Return (x, y) of the center of cell containing provided text 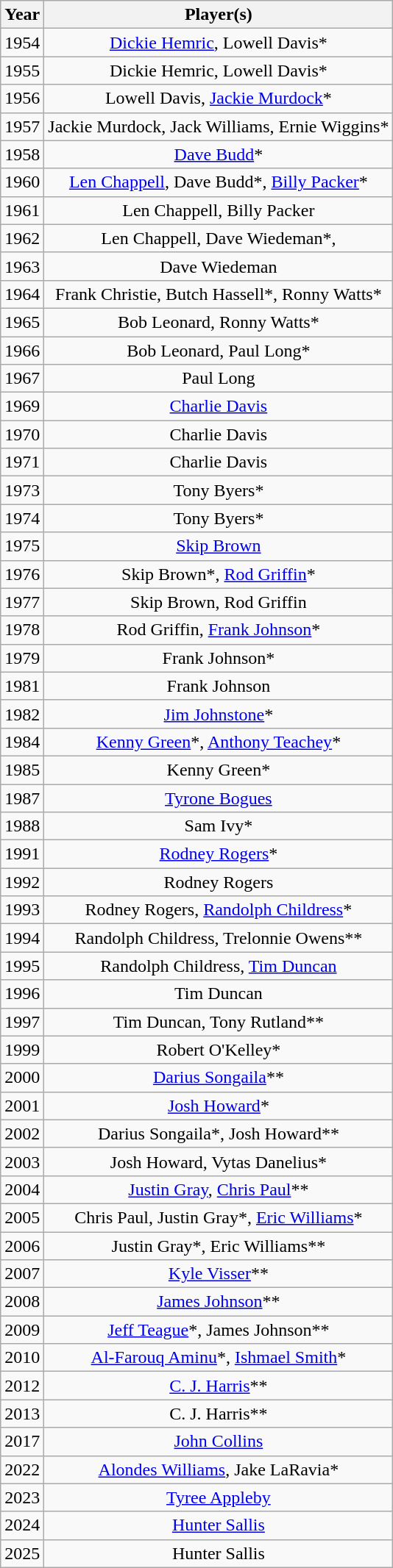
Len Chappell, Dave Wiedeman*, (219, 238)
Year (22, 15)
Player(s) (219, 15)
2009 (22, 1330)
1971 (22, 462)
2024 (22, 1525)
Rodney Rogers* (219, 854)
2002 (22, 1134)
Al-Farouq Aminu*, Ishmael Smith* (219, 1358)
1964 (22, 294)
1984 (22, 742)
Tyrone Bogues (219, 798)
2006 (22, 1246)
1961 (22, 210)
John Collins (219, 1442)
Rod Griffin, Frank Johnson* (219, 630)
Josh Howard* (219, 1106)
1995 (22, 966)
1977 (22, 602)
2025 (22, 1553)
1966 (22, 351)
1988 (22, 826)
2001 (22, 1106)
Skip Brown, Rod Griffin (219, 602)
1963 (22, 266)
1992 (22, 882)
1985 (22, 770)
2013 (22, 1414)
Bob Leonard, Ronny Watts* (219, 322)
1956 (22, 99)
Rodney Rogers, Randolph Childress* (219, 910)
Skip Brown (219, 546)
Alondes Williams, Jake LaRavia* (219, 1469)
1975 (22, 546)
Chris Paul, Justin Gray*, Eric Williams* (219, 1217)
1974 (22, 518)
Len Chappell, Billy Packer (219, 210)
2007 (22, 1274)
1997 (22, 1022)
1957 (22, 126)
2000 (22, 1078)
1999 (22, 1050)
Len Chappell, Dave Budd*, Billy Packer* (219, 182)
Tim Duncan (219, 994)
Lowell Davis, Jackie Murdock* (219, 99)
Dave Wiedeman (219, 266)
1991 (22, 854)
2004 (22, 1189)
2003 (22, 1161)
Darius Songaila** (219, 1078)
Dave Budd* (219, 154)
1987 (22, 798)
Jeff Teague*, James Johnson** (219, 1330)
Frank Johnson* (219, 658)
Robert O'Kelley* (219, 1050)
1978 (22, 630)
Sam Ivy* (219, 826)
Tyree Appleby (219, 1497)
2008 (22, 1302)
Kenny Green* (219, 770)
Paul Long (219, 379)
1994 (22, 938)
2022 (22, 1469)
1960 (22, 182)
1954 (22, 43)
Jim Johnstone* (219, 714)
1962 (22, 238)
1976 (22, 574)
Kyle Visser** (219, 1274)
Darius Songaila*, Josh Howard** (219, 1134)
Frank Christie, Butch Hassell*, Ronny Watts* (219, 294)
Josh Howard, Vytas Danelius* (219, 1161)
Skip Brown*, Rod Griffin* (219, 574)
Tim Duncan, Tony Rutland** (219, 1022)
Kenny Green*, Anthony Teachey* (219, 742)
1965 (22, 322)
1979 (22, 658)
2017 (22, 1442)
Randolph Childress, Trelonnie Owens** (219, 938)
2010 (22, 1358)
1973 (22, 490)
Jackie Murdock, Jack Williams, Ernie Wiggins* (219, 126)
1993 (22, 910)
Randolph Childress, Tim Duncan (219, 966)
2023 (22, 1497)
Justin Gray*, Eric Williams** (219, 1246)
1982 (22, 714)
2005 (22, 1217)
1958 (22, 154)
1969 (22, 407)
1996 (22, 994)
1967 (22, 379)
1981 (22, 686)
Bob Leonard, Paul Long* (219, 351)
James Johnson** (219, 1302)
Rodney Rogers (219, 882)
2012 (22, 1386)
1970 (22, 434)
1955 (22, 71)
Frank Johnson (219, 686)
Justin Gray, Chris Paul** (219, 1189)
